Locate the cell with the specified text and output its (x, y) center coordinate. 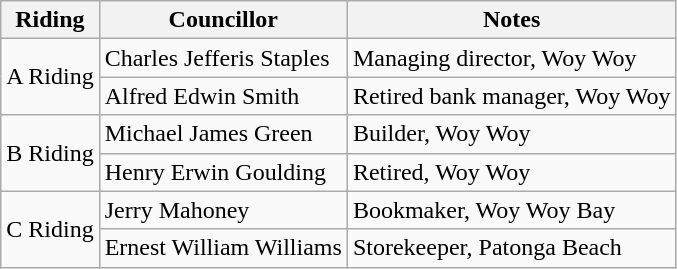
Riding (50, 20)
Storekeeper, Patonga Beach (512, 248)
Retired bank manager, Woy Woy (512, 96)
Managing director, Woy Woy (512, 58)
Councillor (223, 20)
Henry Erwin Goulding (223, 172)
Michael James Green (223, 134)
Ernest William Williams (223, 248)
Builder, Woy Woy (512, 134)
Bookmaker, Woy Woy Bay (512, 210)
Charles Jefferis Staples (223, 58)
Alfred Edwin Smith (223, 96)
Retired, Woy Woy (512, 172)
B Riding (50, 153)
A Riding (50, 77)
Jerry Mahoney (223, 210)
C Riding (50, 229)
Notes (512, 20)
